Find where the given text appears and provide that cell's center as (x, y) coordinate. 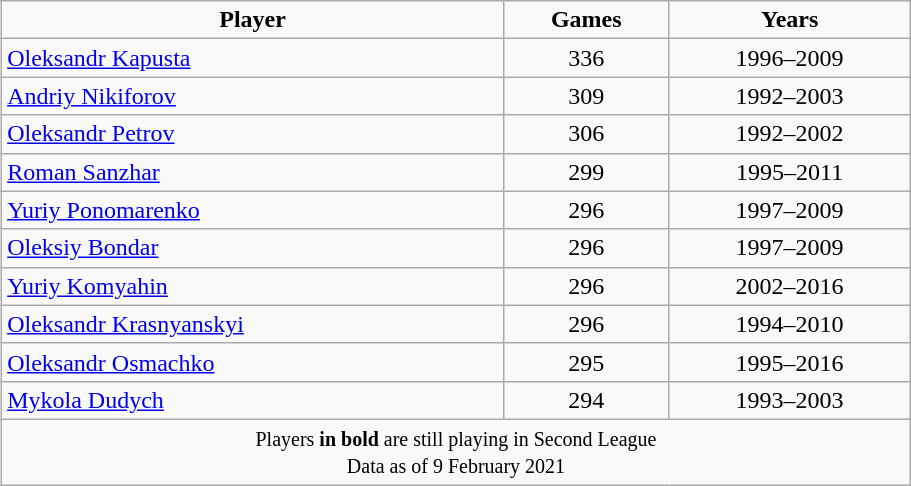
Oleksandr Krasnyanskyi (253, 324)
Yuriy Ponomarenko (253, 210)
295 (586, 362)
Andriy Nikiforov (253, 96)
1992–2003 (790, 96)
Oleksandr Kapusta (253, 58)
Players in bold are still playing in Second LeagueData as of 9 February 2021 (456, 452)
1995–2011 (790, 172)
294 (586, 400)
306 (586, 134)
Games (586, 20)
2002–2016 (790, 286)
Oleksiy Bondar (253, 248)
Player (253, 20)
Oleksandr Osmachko (253, 362)
1993–2003 (790, 400)
Mykola Dudych (253, 400)
Oleksandr Petrov (253, 134)
299 (586, 172)
336 (586, 58)
Years (790, 20)
1992–2002 (790, 134)
Roman Sanzhar (253, 172)
Yuriy Komyahin (253, 286)
1996–2009 (790, 58)
1994–2010 (790, 324)
1995–2016 (790, 362)
309 (586, 96)
